Scan for the cell matching the given text and deliver its [x, y] coordinate at center. 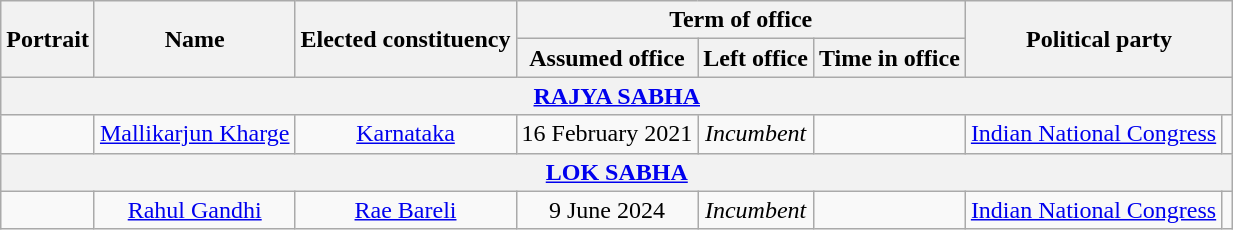
Portrait [48, 39]
Elected constituency [406, 39]
Left office [756, 58]
Karnataka [406, 134]
Political party [1098, 39]
Rahul Gandhi [194, 210]
Term of office [740, 20]
Time in office [889, 58]
9 June 2024 [607, 210]
Rae Bareli [406, 210]
RAJYA SABHA [617, 96]
16 February 2021 [607, 134]
Assumed office [607, 58]
LOK SABHA [617, 172]
Mallikarjun Kharge [194, 134]
Name [194, 39]
